Find where the given text appears and provide that cell's center as [X, Y] coordinate. 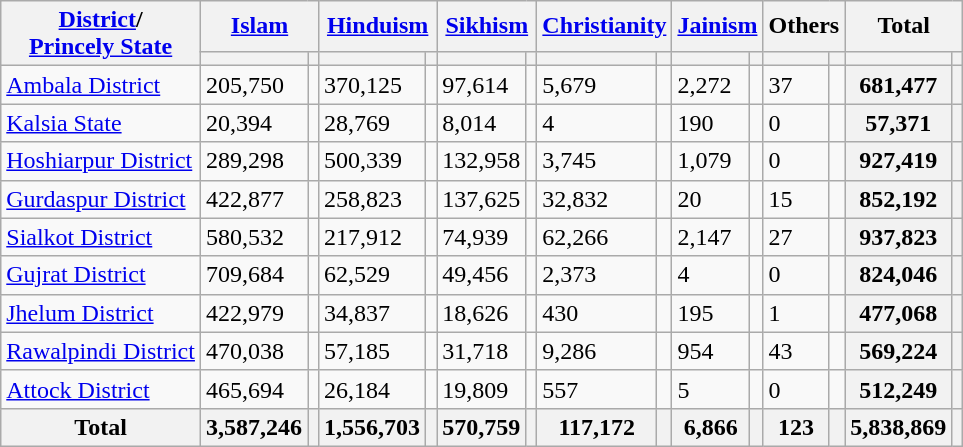
8,014 [482, 123]
37 [796, 85]
1,556,703 [372, 427]
Gujrat District [101, 275]
2,147 [711, 237]
43 [796, 351]
31,718 [482, 351]
20 [711, 199]
422,979 [254, 313]
26,184 [372, 389]
6,866 [711, 427]
217,912 [372, 237]
927,419 [898, 161]
District/Princely State [101, 34]
1 [796, 313]
62,529 [372, 275]
681,477 [898, 85]
Hinduism [378, 26]
Ambala District [101, 85]
Islam [259, 26]
18,626 [482, 313]
62,266 [597, 237]
824,046 [898, 275]
5,838,869 [898, 427]
49,456 [482, 275]
852,192 [898, 199]
20,394 [254, 123]
9,286 [597, 351]
5,679 [597, 85]
32,832 [597, 199]
937,823 [898, 237]
5 [711, 389]
19,809 [482, 389]
137,625 [482, 199]
132,958 [482, 161]
Sikhism [487, 26]
258,823 [372, 199]
57,185 [372, 351]
Gurdaspur District [101, 199]
34,837 [372, 313]
422,877 [254, 199]
3,745 [597, 161]
470,038 [254, 351]
123 [796, 427]
2,373 [597, 275]
512,249 [898, 389]
Christianity [604, 26]
500,339 [372, 161]
477,068 [898, 313]
57,371 [898, 123]
3,587,246 [254, 427]
Others [804, 26]
97,614 [482, 85]
28,769 [372, 123]
430 [597, 313]
15 [796, 199]
Sialkot District [101, 237]
117,172 [597, 427]
Jhelum District [101, 313]
27 [796, 237]
1,079 [711, 161]
190 [711, 123]
195 [711, 313]
370,125 [372, 85]
954 [711, 351]
465,694 [254, 389]
74,939 [482, 237]
289,298 [254, 161]
Kalsia State [101, 123]
2,272 [711, 85]
Attock District [101, 389]
580,532 [254, 237]
Rawalpindi District [101, 351]
Jainism [718, 26]
557 [597, 389]
Hoshiarpur District [101, 161]
205,750 [254, 85]
569,224 [898, 351]
709,684 [254, 275]
570,759 [482, 427]
